Pinpoint the cell where the given text exists, returning its [x, y] midpoint coordinate. 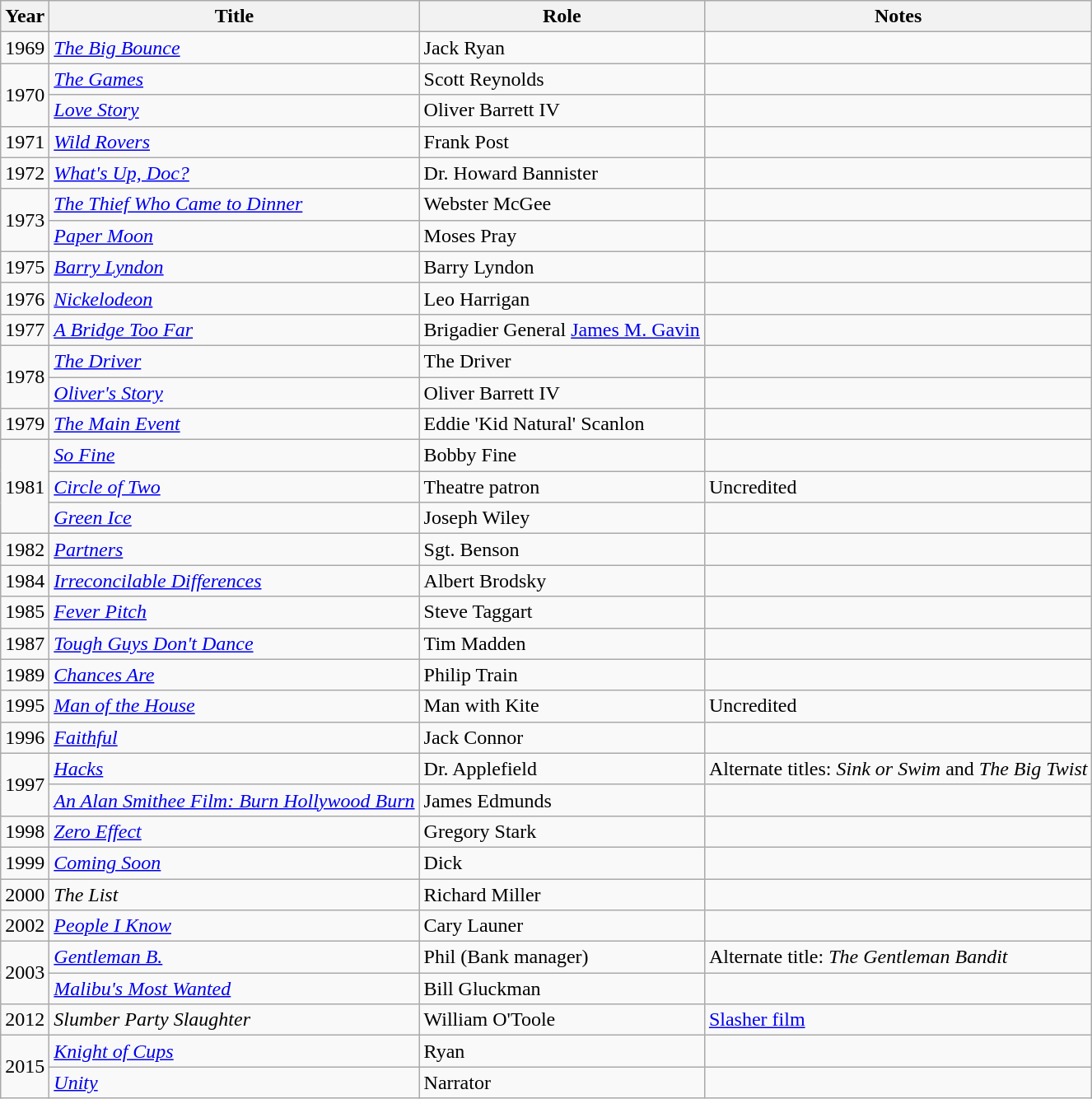
Man with Kite [562, 706]
Tim Madden [562, 643]
1979 [25, 424]
2015 [25, 1067]
1997 [25, 784]
1969 [25, 48]
Moses Pray [562, 236]
Jack Ryan [562, 48]
Nickelodeon [234, 298]
Tough Guys Don't Dance [234, 643]
Unity [234, 1083]
1976 [25, 298]
Scott Reynolds [562, 79]
Title [234, 16]
1985 [25, 612]
An Alan Smithee Film: Burn Hollywood Burn [234, 800]
1978 [25, 376]
The Big Bounce [234, 48]
Ryan [562, 1051]
Steve Taggart [562, 612]
1975 [25, 267]
Dick [562, 863]
People I Know [234, 926]
Paper Moon [234, 236]
Circle of Two [234, 487]
Albert Brodsky [562, 581]
1973 [25, 220]
1982 [25, 549]
Cary Launer [562, 926]
Slasher film [898, 1020]
1970 [25, 95]
1995 [25, 706]
James Edmunds [562, 800]
Coming Soon [234, 863]
Hacks [234, 769]
Alternate title: The Gentleman Bandit [898, 957]
Malibu's Most Wanted [234, 989]
1987 [25, 643]
2002 [25, 926]
Frank Post [562, 142]
Philip Train [562, 675]
Alternate titles: Sink or Swim and The Big Twist [898, 769]
2003 [25, 973]
Leo Harrigan [562, 298]
Gentleman B. [234, 957]
The Games [234, 79]
Richard Miller [562, 894]
Bill Gluckman [562, 989]
The Thief Who Came to Dinner [234, 204]
Dr. Howard Bannister [562, 173]
Knight of Cups [234, 1051]
Partners [234, 549]
Wild Rovers [234, 142]
Joseph Wiley [562, 518]
1971 [25, 142]
2012 [25, 1020]
1977 [25, 330]
Zero Effect [234, 831]
Webster McGee [562, 204]
1984 [25, 581]
Dr. Applefield [562, 769]
William O'Toole [562, 1020]
Notes [898, 16]
The List [234, 894]
2000 [25, 894]
Fever Pitch [234, 612]
1996 [25, 737]
1999 [25, 863]
Narrator [562, 1083]
Oliver's Story [234, 393]
Man of the House [234, 706]
Theatre patron [562, 487]
1981 [25, 487]
1998 [25, 831]
A Bridge Too Far [234, 330]
1989 [25, 675]
Phil (Bank manager) [562, 957]
Sgt. Benson [562, 549]
Jack Connor [562, 737]
Slumber Party Slaughter [234, 1020]
So Fine [234, 456]
1972 [25, 173]
Green Ice [234, 518]
Faithful [234, 737]
Love Story [234, 110]
Chances Are [234, 675]
Year [25, 16]
Gregory Stark [562, 831]
Irreconcilable Differences [234, 581]
Eddie 'Kid Natural' Scanlon [562, 424]
Brigadier General James M. Gavin [562, 330]
The Main Event [234, 424]
Bobby Fine [562, 456]
What's Up, Doc? [234, 173]
Role [562, 16]
